Capture the cell that displays the provided text and extract its [X, Y] central coordinate. 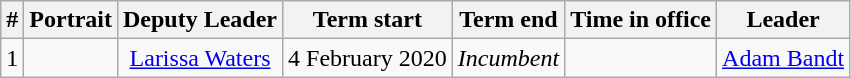
Term start [368, 20]
# [12, 20]
Deputy Leader [200, 20]
Larissa Waters [200, 58]
Portrait [71, 20]
Incumbent [508, 58]
Time in office [641, 20]
4 February 2020 [368, 58]
Adam Bandt [784, 58]
1 [12, 58]
Term end [508, 20]
Leader [784, 20]
